Determine the [x, y] coordinate at the center of the cell enclosing the given text.  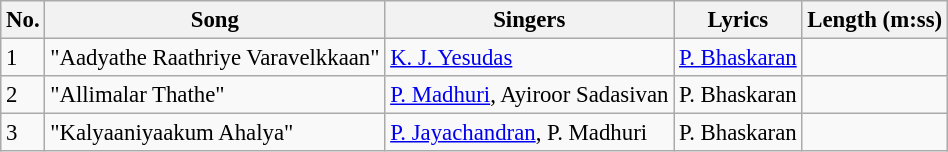
3 [23, 133]
No. [23, 20]
K. J. Yesudas [530, 58]
1 [23, 58]
"Kalyaaniyaakum Ahalya" [215, 133]
"Aadyathe Raathriye Varavelkkaan" [215, 58]
2 [23, 95]
Singers [530, 20]
P. Jayachandran, P. Madhuri [530, 133]
Song [215, 20]
P. Madhuri, Ayiroor Sadasivan [530, 95]
"Allimalar Thathe" [215, 95]
Length (m:ss) [874, 20]
Lyrics [738, 20]
